For the text-containing cell, return its midpoint in [x, y] coordinate format. 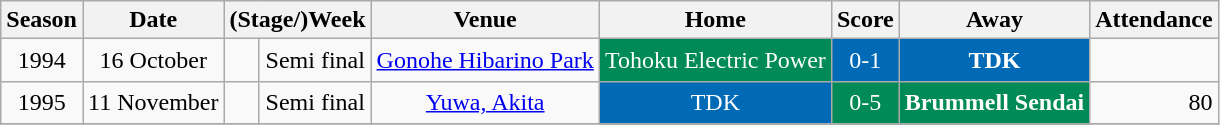
1995 [42, 102]
Season [42, 20]
Venue [485, 20]
11 November [152, 102]
Away [994, 20]
Gonohe Hibarino Park [485, 60]
Attendance [1154, 20]
0-1 [865, 60]
80 [1154, 102]
Score [865, 20]
Home [715, 20]
Yuwa, Akita [485, 102]
(Stage/)Week [298, 20]
Brummell Sendai [994, 102]
Tohoku Electric Power [715, 60]
1994 [42, 60]
Date [152, 20]
0-5 [865, 102]
16 October [152, 60]
